Pinpoint the cell where the given text exists, returning its (x, y) midpoint coordinate. 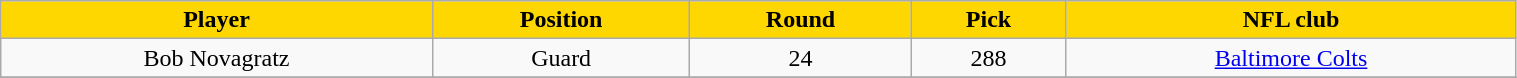
Position (561, 20)
Guard (561, 58)
Bob Novagratz (217, 58)
Round (800, 20)
Pick (988, 20)
24 (800, 58)
Player (217, 20)
288 (988, 58)
Baltimore Colts (1291, 58)
NFL club (1291, 20)
